Find where the given text appears and provide that cell's center as (x, y) coordinate. 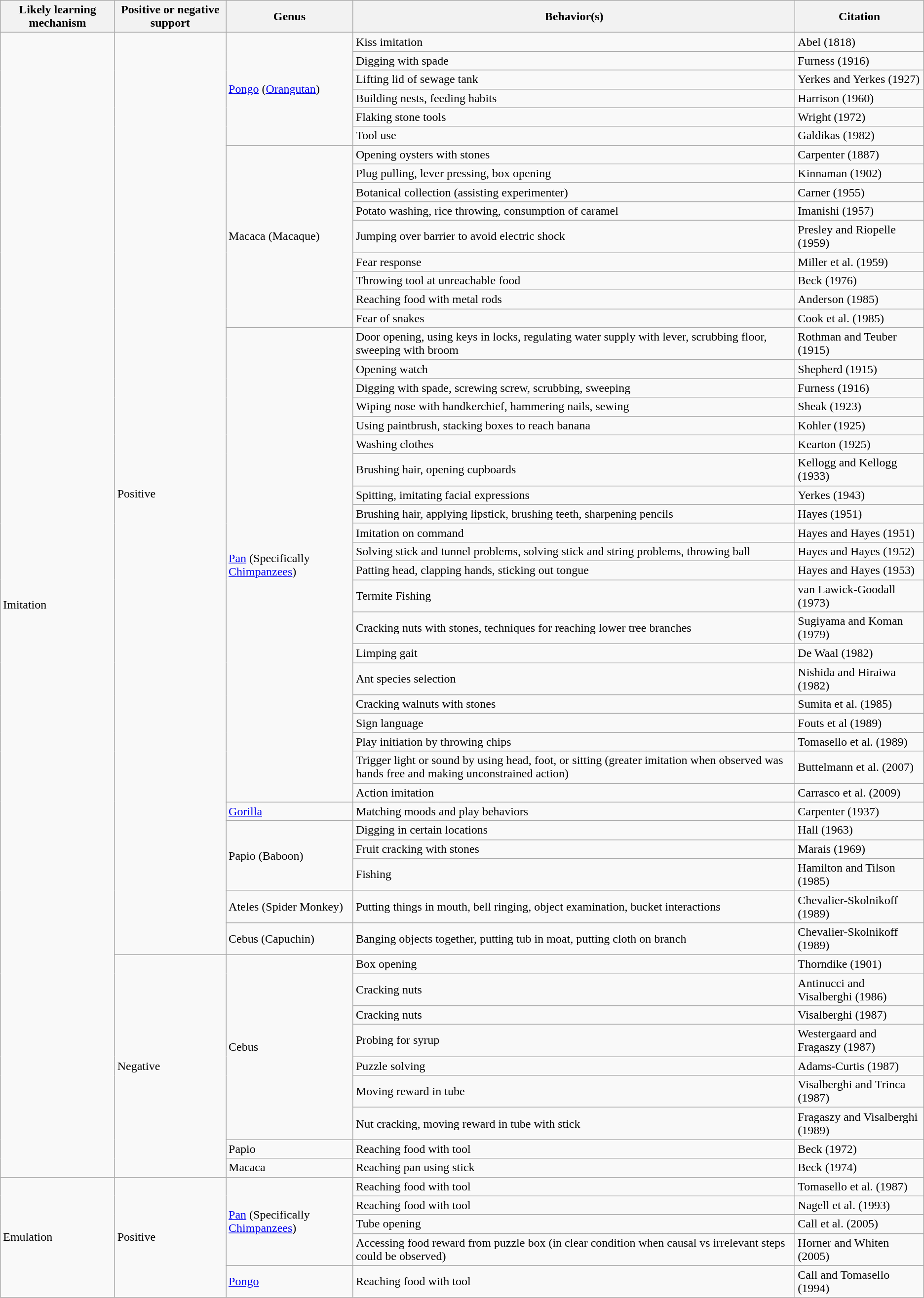
Accessing food reward from puzzle box (in clear condition when causal vs irrelevant steps could be observed) (574, 1250)
Fear of snakes (574, 318)
Papio (Baboon) (290, 856)
Puzzle solving (574, 1066)
Cook et al. (1985) (859, 318)
Negative (170, 1066)
Termite Fishing (574, 595)
Call et al. (2005) (859, 1224)
Abel (1818) (859, 42)
Westergaard and Fragaszy (1987) (859, 1040)
Plug pulling, lever pressing, box opening (574, 173)
Positive or negative support (170, 17)
Fruit cracking with stones (574, 849)
Papio (290, 1149)
Behavior(s) (574, 17)
Galdikas (1982) (859, 136)
Pongo (290, 1281)
Ateles (Spider Monkey) (290, 906)
De Waal (1982) (859, 653)
Beck (1972) (859, 1149)
Yerkes (1943) (859, 495)
Presley and Riopelle (1959) (859, 236)
Cracking nuts with stones, techniques for reaching lower tree branches (574, 628)
Rothman and Teuber (1915) (859, 344)
Carner (1955) (859, 192)
Potato washing, rice throwing, consumption of caramel (574, 211)
Adams-Curtis (1987) (859, 1066)
Likely learning mechanism (57, 17)
Kohler (1925) (859, 425)
Visalberghi and Trinca (1987) (859, 1092)
Hayes and Hayes (1952) (859, 551)
Box opening (574, 964)
Opening oysters with stones (574, 154)
Hall (1963) (859, 830)
Macaca (290, 1168)
Kinnaman (1902) (859, 173)
Action imitation (574, 793)
Macaca (Macaque) (290, 236)
Imanishi (1957) (859, 211)
Visalberghi (1987) (859, 1015)
Brushing hair, opening cupboards (574, 470)
Horner and Whiten (2005) (859, 1250)
Hayes and Hayes (1951) (859, 533)
Tomasello et al. (1989) (859, 742)
Sign language (574, 723)
Lifting lid of sewage tank (574, 79)
Sugiyama and Koman (1979) (859, 628)
Tomasello et al. (1987) (859, 1186)
Jumping over barrier to avoid electric shock (574, 236)
Tool use (574, 136)
Anderson (1985) (859, 300)
Yerkes and Yerkes (1927) (859, 79)
Sheak (1923) (859, 407)
Sumita et al. (1985) (859, 704)
Digging with spade, screwing screw, scrubbing, sweeping (574, 388)
Hayes and Hayes (1953) (859, 570)
Imitation (57, 605)
Kearton (1925) (859, 444)
Emulation (57, 1237)
Solving stick and tunnel problems, solving stick and string problems, throwing ball (574, 551)
Hamilton and Tilson (1985) (859, 875)
Digging in certain locations (574, 830)
Nut cracking, moving reward in tube with stick (574, 1123)
Cebus (Capuchin) (290, 939)
Play initiation by throwing chips (574, 742)
Cebus (290, 1047)
Wiping nose with handkerchief, hammering nails, sewing (574, 407)
Banging objects together, putting tub in moat, putting cloth on branch (574, 939)
Beck (1976) (859, 281)
Washing clothes (574, 444)
van Lawick-Goodall (1973) (859, 595)
Antinucci and Visalberghi (1986) (859, 989)
Nagell et al. (1993) (859, 1205)
Patting head, clapping hands, sticking out tongue (574, 570)
Botanical collection (assisting experimenter) (574, 192)
Carpenter (1937) (859, 811)
Trigger light or sound by using head, foot, or sitting (greater imitation when observed was hands free and making unconstrained action) (574, 767)
Fouts et al (1989) (859, 723)
Imitation on command (574, 533)
Cracking walnuts with stones (574, 704)
Using paintbrush, stacking boxes to reach banana (574, 425)
Reaching pan using stick (574, 1168)
Marais (1969) (859, 849)
Brushing hair, applying lipstick, brushing teeth, sharpening pencils (574, 514)
Hayes (1951) (859, 514)
Matching moods and play behaviors (574, 811)
Beck (1974) (859, 1168)
Nishida and Hiraiwa (1982) (859, 679)
Throwing tool at unreachable food (574, 281)
Flaking stone tools (574, 117)
Harrison (1960) (859, 98)
Thorndike (1901) (859, 964)
Miller et al. (1959) (859, 262)
Pongo (Orangutan) (290, 89)
Fishing (574, 875)
Moving reward in tube (574, 1092)
Carrasco et al. (2009) (859, 793)
Wright (1972) (859, 117)
Probing for syrup (574, 1040)
Limping gait (574, 653)
Door opening, using keys in locks, regulating water supply with lever, scrubbing floor, sweeping with broom (574, 344)
Shepherd (1915) (859, 369)
Spitting, imitating facial expressions (574, 495)
Ant species selection (574, 679)
Kiss imitation (574, 42)
Buttelmann et al. (2007) (859, 767)
Reaching food with metal rods (574, 300)
Putting things in mouth, bell ringing, object examination, bucket interactions (574, 906)
Call and Tomasello (1994) (859, 1281)
Fear response (574, 262)
Kellogg and Kellogg (1933) (859, 470)
Opening watch (574, 369)
Genus (290, 17)
Digging with spade (574, 61)
Building nests, feeding habits (574, 98)
Tube opening (574, 1224)
Gorilla (290, 811)
Carpenter (1887) (859, 154)
Citation (859, 17)
Fragaszy and Visalberghi (1989) (859, 1123)
